From the cell containing the given text, extract its center point as [X, Y] coordinate. 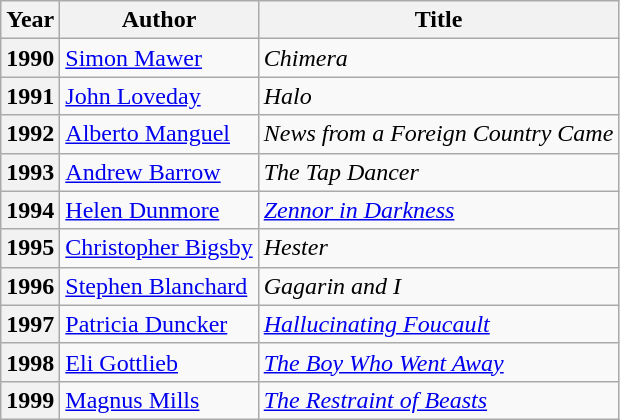
1992 [30, 134]
Simon Mawer [159, 58]
Halo [438, 96]
Andrew Barrow [159, 172]
1999 [30, 400]
Patricia Duncker [159, 324]
1994 [30, 210]
Hester [438, 248]
Gagarin and I [438, 286]
The Restraint of Beasts [438, 400]
1997 [30, 324]
1993 [30, 172]
Eli Gottlieb [159, 362]
John Loveday [159, 96]
The Boy Who Went Away [438, 362]
Christopher Bigsby [159, 248]
News from a Foreign Country Came [438, 134]
The Tap Dancer [438, 172]
1990 [30, 58]
Year [30, 20]
Alberto Manguel [159, 134]
Author [159, 20]
Magnus Mills [159, 400]
1998 [30, 362]
Title [438, 20]
Stephen Blanchard [159, 286]
1991 [30, 96]
1996 [30, 286]
Hallucinating Foucault [438, 324]
1995 [30, 248]
Chimera [438, 58]
Helen Dunmore [159, 210]
Zennor in Darkness [438, 210]
